Return the [x, y] coordinate for the center point of the cell that contains the specified text.  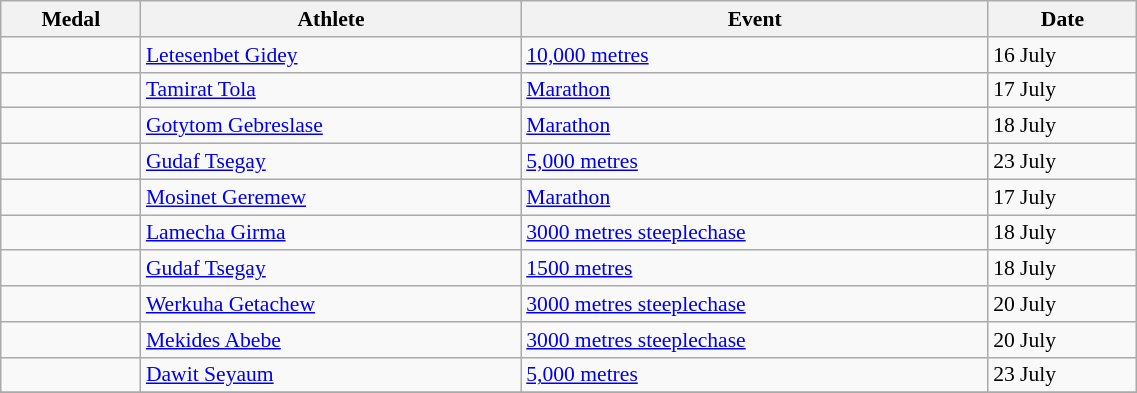
Mekides Abebe [331, 340]
Letesenbet Gidey [331, 55]
1500 metres [754, 269]
Gotytom Gebreslase [331, 126]
Mosinet Geremew [331, 197]
Date [1062, 19]
Event [754, 19]
Werkuha Getachew [331, 304]
Dawit Seyaum [331, 375]
16 July [1062, 55]
Athlete [331, 19]
Tamirat Tola [331, 90]
Lamecha Girma [331, 233]
10,000 metres [754, 55]
Medal [71, 19]
